Identify which cell holds the provided text, then report its (X, Y) central coordinate. 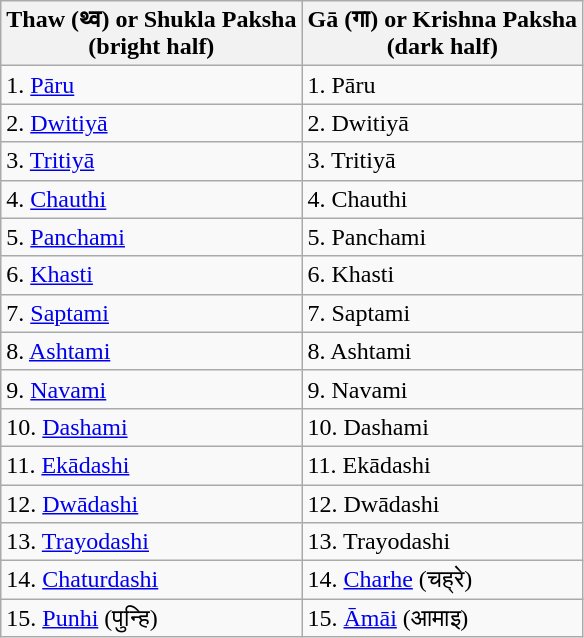
14. Charhe (चह्रे) (442, 580)
Thaw (थ्व) or Shukla Paksha(bright half) (152, 34)
14. Chaturdashi (152, 580)
15. Āmāi (आमाइ) (442, 618)
15. Punhi (पुन्हि) (152, 618)
Gā (गा) or Krishna Paksha(dark half) (442, 34)
